Determine the (x, y) coordinate at the center of the cell enclosing the given text.  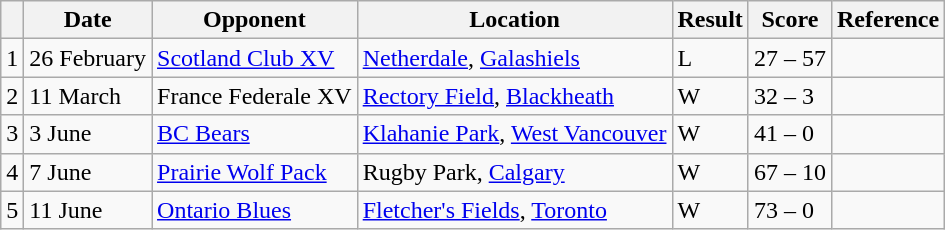
Result (710, 20)
BC Bears (255, 134)
Rugby Park, Calgary (514, 172)
Location (514, 20)
Date (88, 20)
Rectory Field, Blackheath (514, 96)
Prairie Wolf Pack (255, 172)
67 – 10 (790, 172)
5 (12, 210)
4 (12, 172)
11 March (88, 96)
Score (790, 20)
Scotland Club XV (255, 58)
L (710, 58)
Ontario Blues (255, 210)
Reference (888, 20)
1 (12, 58)
27 – 57 (790, 58)
41 – 0 (790, 134)
Fletcher's Fields, Toronto (514, 210)
32 – 3 (790, 96)
Klahanie Park, West Vancouver (514, 134)
3 June (88, 134)
Netherdale, Galashiels (514, 58)
Opponent (255, 20)
26 February (88, 58)
7 June (88, 172)
73 – 0 (790, 210)
11 June (88, 210)
3 (12, 134)
2 (12, 96)
France Federale XV (255, 96)
